Output the [X, Y] coordinate of the center of the cell containing the given text.  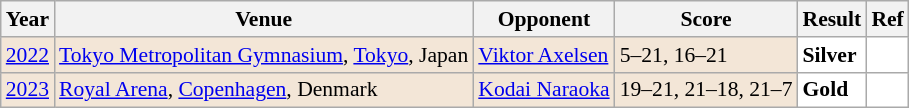
Viktor Axelsen [544, 55]
2022 [28, 55]
Kodai Naraoka [544, 90]
Royal Arena, Copenhagen, Denmark [264, 90]
19–21, 21–18, 21–7 [706, 90]
5–21, 16–21 [706, 55]
Venue [264, 19]
Result [832, 19]
Opponent [544, 19]
Gold [832, 90]
Silver [832, 55]
2023 [28, 90]
Ref [887, 19]
Year [28, 19]
Score [706, 19]
Tokyo Metropolitan Gymnasium, Tokyo, Japan [264, 55]
